Detect which cell encompasses the target text, then output its (X, Y) center coordinate. 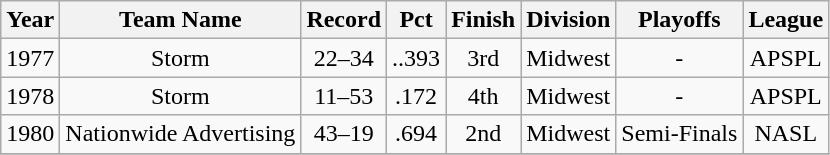
Semi-Finals (680, 134)
22–34 (344, 58)
2nd (484, 134)
Year (30, 20)
League (786, 20)
43–19 (344, 134)
1977 (30, 58)
Record (344, 20)
3rd (484, 58)
Team Name (180, 20)
Finish (484, 20)
.172 (416, 96)
Nationwide Advertising (180, 134)
1980 (30, 134)
Playoffs (680, 20)
Pct (416, 20)
4th (484, 96)
..393 (416, 58)
.694 (416, 134)
NASL (786, 134)
1978 (30, 96)
11–53 (344, 96)
Division (568, 20)
